Identify which cell holds the provided text, then report its [X, Y] central coordinate. 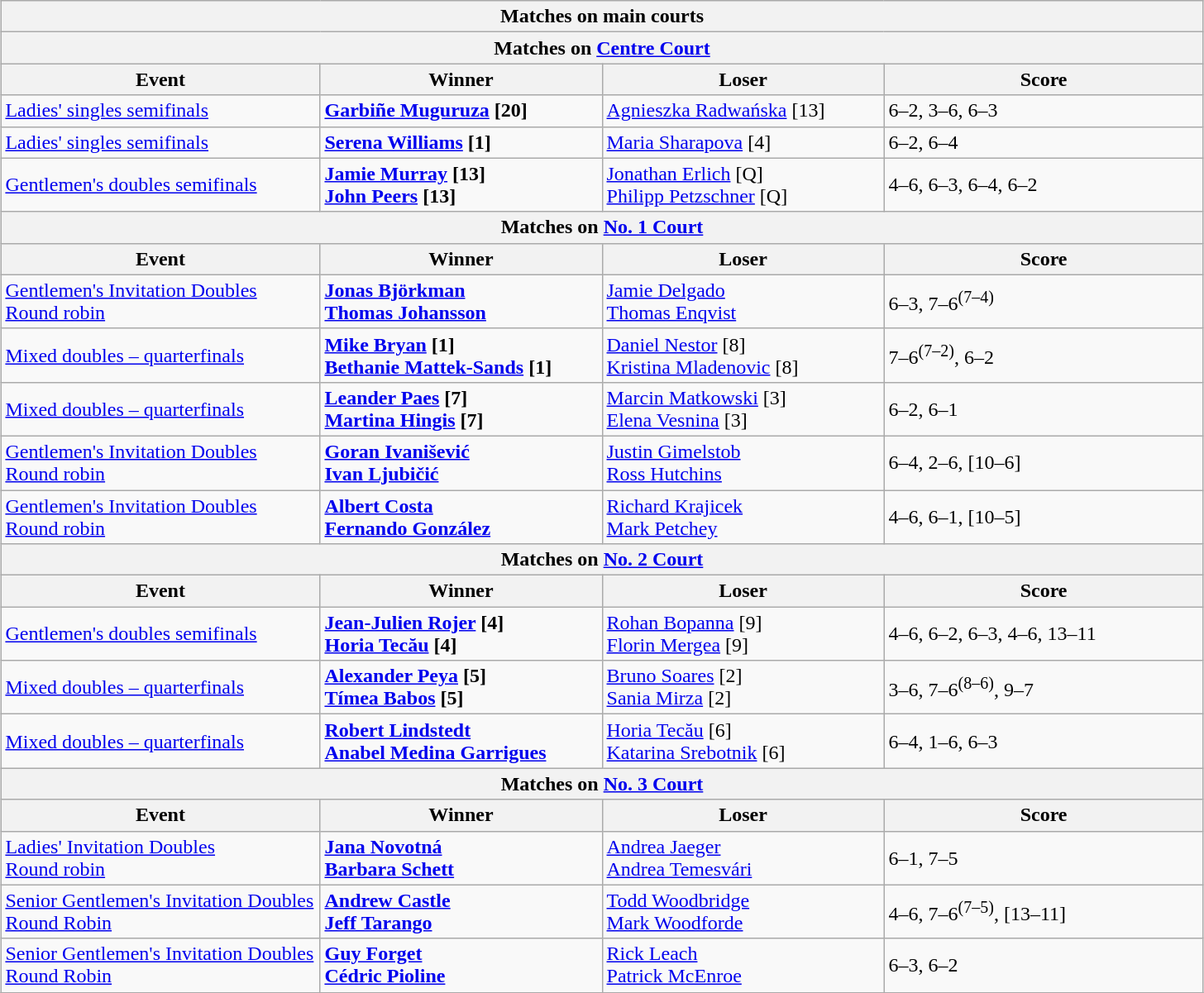
Matches on No. 3 Court [602, 784]
Rick Leach Patrick McEnroe [743, 966]
6–3, 7–6(7–4) [1044, 301]
Goran Ivanišević Ivan Ljubičić [461, 463]
Mike Bryan [1] Bethanie Mattek-Sands [1] [461, 356]
Agnieszka Radwańska [13] [743, 111]
6–2, 3–6, 6–3 [1044, 111]
6–2, 6–1 [1044, 408]
Todd Woodbridge Mark Woodforde [743, 911]
Justin Gimelstob Ross Hutchins [743, 463]
4–6, 6–3, 6–4, 6–2 [1044, 185]
Ladies' Invitation Doubles Round robin [160, 858]
Alexander Peya [5] Tímea Babos [5] [461, 688]
Serena Williams [1] [461, 142]
Jamie Murray [13] John Peers [13] [461, 185]
4–6, 6–1, [10–5] [1044, 516]
Garbiñe Muguruza [20] [461, 111]
Andrew Castle Jeff Tarango [461, 911]
Andrea Jaeger Andrea Temesvári [743, 858]
Jana Novotná Barbara Schett [461, 858]
Leander Paes [7] Martina Hingis [7] [461, 408]
Guy Forget Cédric Pioline [461, 966]
Matches on main courts [602, 17]
6–2, 6–4 [1044, 142]
6–3, 6–2 [1044, 966]
6–4, 1–6, 6–3 [1044, 741]
Bruno Soares [2] Sania Mirza [2] [743, 688]
Jamie Delgado Thomas Enqvist [743, 301]
Matches on No. 2 Court [602, 560]
Daniel Nestor [8] Kristina Mladenovic [8] [743, 356]
Marcin Matkowski [3] Elena Vesnina [3] [743, 408]
6–4, 2–6, [10–6] [1044, 463]
4–6, 7–6(7–5), [13–11] [1044, 911]
Robert Lindstedt Anabel Medina Garrigues [461, 741]
Maria Sharapova [4] [743, 142]
Horia Tecău [6] Katarina Srebotnik [6] [743, 741]
Albert Costa Fernando González [461, 516]
4–6, 6–2, 6–3, 4–6, 13–11 [1044, 633]
Rohan Bopanna [9] Florin Mergea [9] [743, 633]
Jonathan Erlich [Q] Philipp Petzschner [Q] [743, 185]
Matches on Centre Court [602, 48]
Jonas Björkman Thomas Johansson [461, 301]
Jean-Julien Rojer [4] Horia Tecău [4] [461, 633]
3–6, 7–6(8–6), 9–7 [1044, 688]
6–1, 7–5 [1044, 858]
Richard Krajicek Mark Petchey [743, 516]
7–6(7–2), 6–2 [1044, 356]
Matches on No. 1 Court [602, 227]
